Extract the [X, Y] coordinate from the center of the cell holding the provided text.  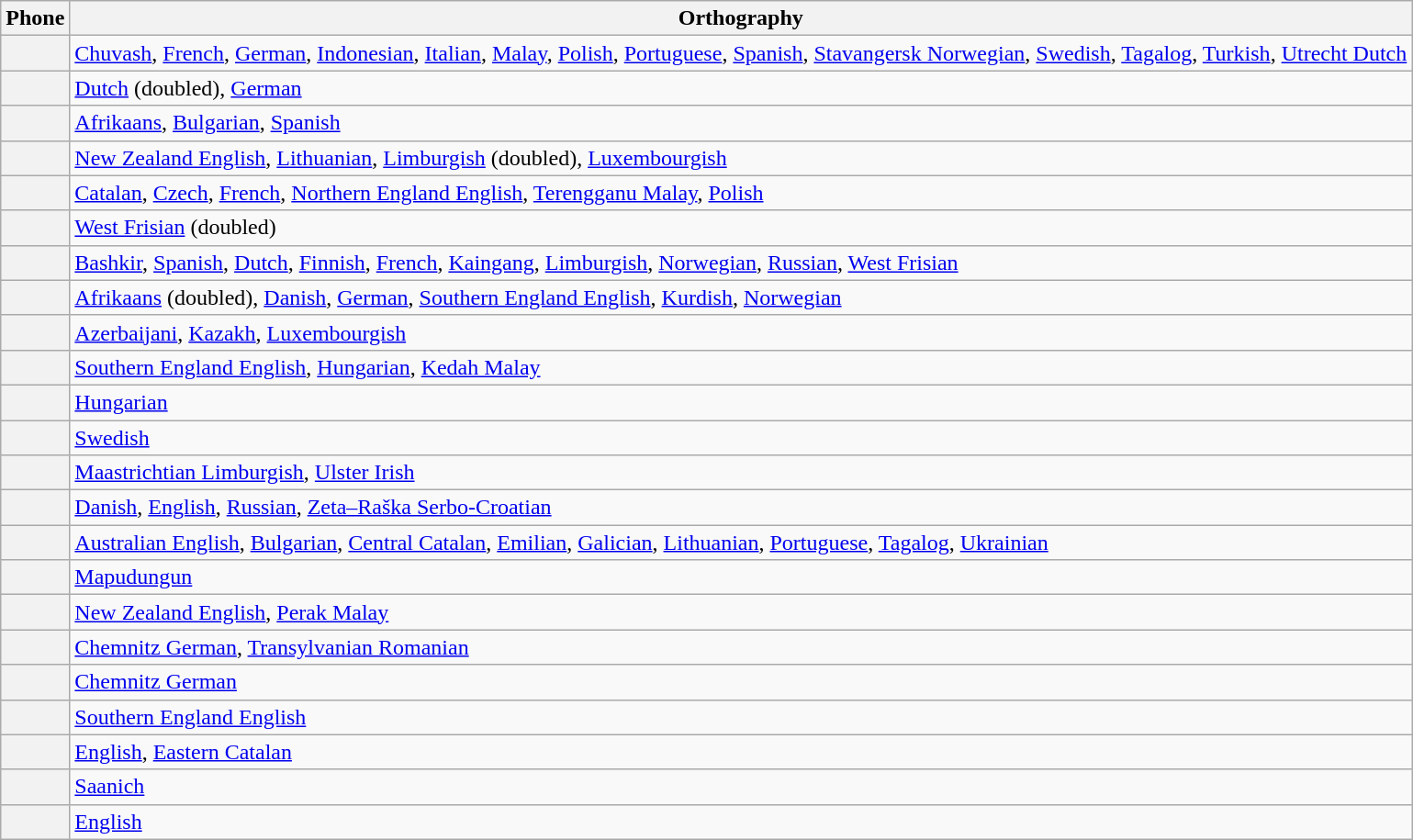
Hungarian [741, 402]
Afrikaans, Bulgarian, Spanish [741, 123]
Southern England English [741, 717]
West Frisian (doubled) [741, 228]
New Zealand English, Lithuanian, Limburgish (doubled), Luxembourgish [741, 158]
English, Eastern Catalan [741, 752]
Azerbaijani, Kazakh, Luxembourgish [741, 332]
Saanich [741, 787]
English [741, 822]
Chemnitz German, Transylvanian Romanian [741, 647]
Mapudungun [741, 577]
Catalan, Czech, French, Northern England English, Terengganu Malay, Polish [741, 193]
Dutch (doubled), German [741, 88]
Swedish [741, 438]
Bashkir, Spanish, Dutch, Finnish, French, Kaingang, Limburgish, Norwegian, Russian, West Frisian [741, 263]
Southern England English, Hungarian, Kedah Malay [741, 367]
Phone [35, 18]
Australian English, Bulgarian, Central Catalan, Emilian, Galician, Lithuanian, Portuguese, Tagalog, Ukrainian [741, 543]
Chuvash, French, German, Indonesian, Italian, Malay, Polish, Portuguese, Spanish, Stavangersk Norwegian, Swedish, Tagalog, Turkish, Utrecht Dutch [741, 53]
Chemnitz German [741, 682]
Maastrichtian Limburgish, Ulster Irish [741, 473]
Orthography [741, 18]
Afrikaans (doubled), Danish, German, Southern England English, Kurdish, Norwegian [741, 297]
Danish, English, Russian, Zeta–Raška Serbo-Croatian [741, 508]
New Zealand English, Perak Malay [741, 612]
